Search for the cell housing the specified text and yield its [x, y] center coordinate. 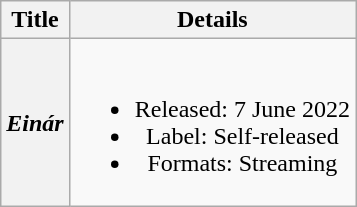
Details [212, 20]
Released: 7 June 2022Label: Self-releasedFormats: Streaming [212, 122]
Einár [35, 122]
Title [35, 20]
